Scan for the cell matching the given text and deliver its (x, y) coordinate at center. 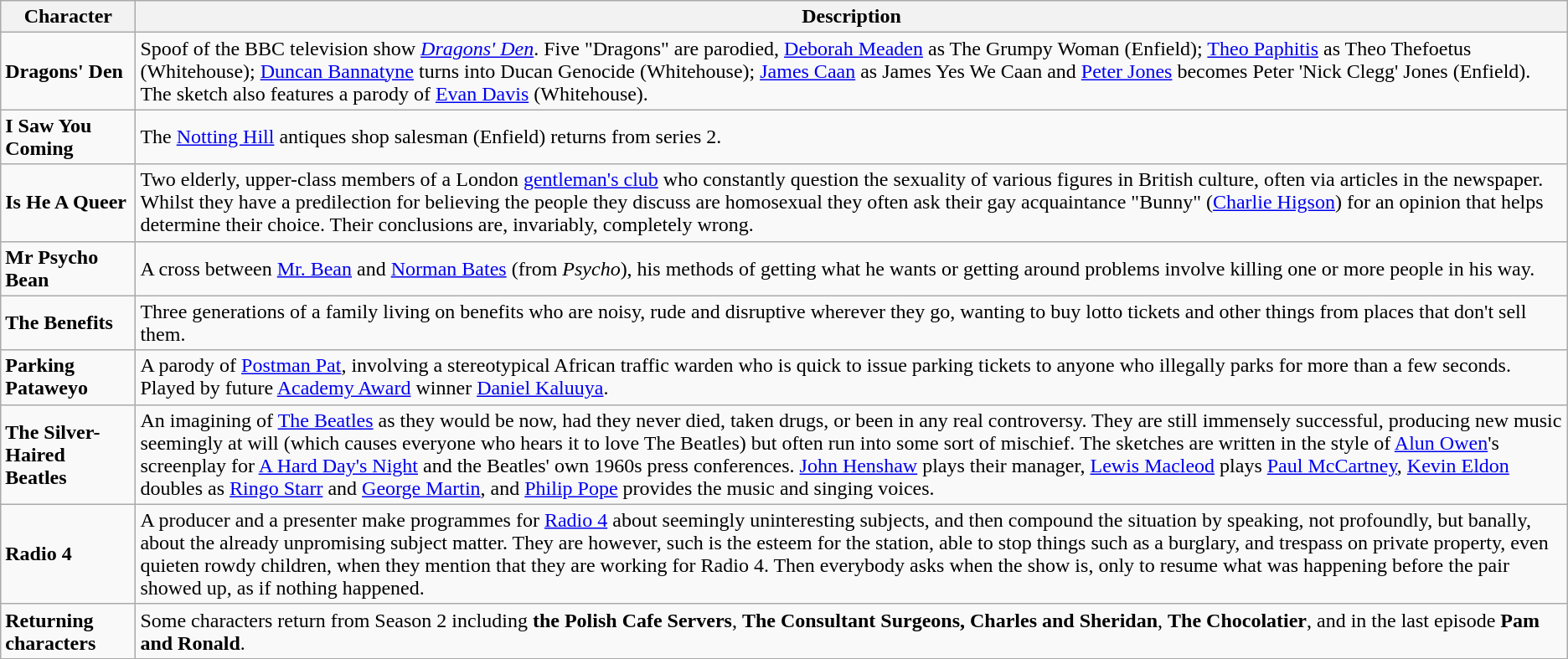
Mr Psycho Bean (69, 268)
Is He A Queer (69, 203)
Returning characters (69, 631)
Description (851, 17)
Dragons' Den (69, 71)
The Silver-Haired Beatles (69, 454)
The Notting Hill antiques shop salesman (Enfield) returns from series 2. (851, 137)
The Benefits (69, 323)
Parking Pataweyo (69, 377)
Radio 4 (69, 554)
I Saw You Coming (69, 137)
Character (69, 17)
